From the cell containing the given text, extract its center point as [X, Y] coordinate. 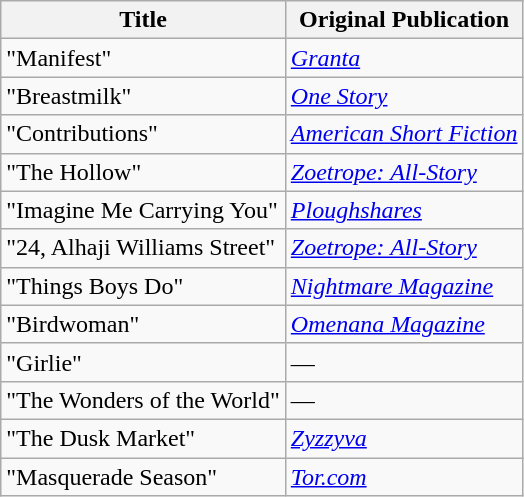
Granta [404, 58]
Ploughshares [404, 210]
"Masquerade Season" [144, 477]
"Contributions" [144, 134]
"The Dusk Market" [144, 438]
"Manifest" [144, 58]
"The Wonders of the World" [144, 400]
One Story [404, 96]
"Imagine Me Carrying You" [144, 210]
Title [144, 20]
"The Hollow" [144, 172]
"24, Alhaji Williams Street" [144, 248]
Zyzzyva [404, 438]
"Breastmilk" [144, 96]
Omenana Magazine [404, 324]
"Things Boys Do" [144, 286]
Nightmare Magazine [404, 286]
"Birdwoman" [144, 324]
"Girlie" [144, 362]
Tor.com [404, 477]
Original Publication [404, 20]
American Short Fiction [404, 134]
